Capture the cell that displays the provided text and extract its (X, Y) central coordinate. 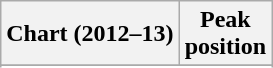
Peakposition (225, 34)
Chart (2012–13) (90, 34)
